For the text-containing cell, return its midpoint in (x, y) coordinate format. 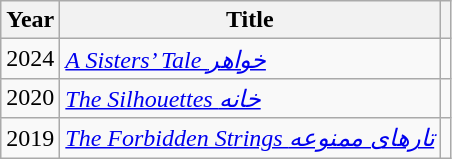
2019 (30, 138)
The Silhouettes خانه (250, 98)
Year (30, 20)
Title (250, 20)
2020 (30, 98)
2024 (30, 59)
The Forbidden Strings تارهای ممنوعه (250, 138)
A Sisters’ Tale خواهر (250, 59)
